Extract the (x, y) coordinate from the center of the cell holding the provided text.  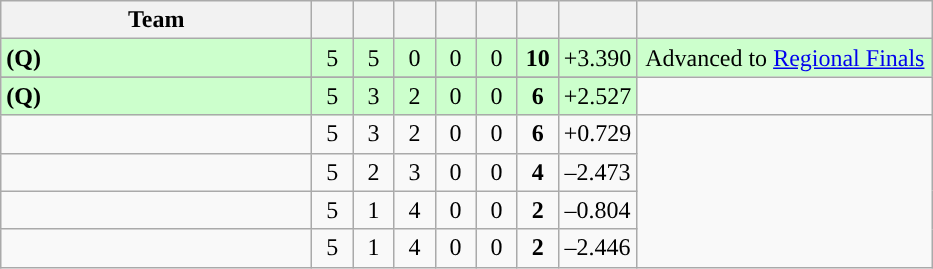
+2.527 (598, 96)
10 (538, 58)
+0.729 (598, 134)
–2.446 (598, 248)
Advanced to Regional Finals (785, 58)
–0.804 (598, 210)
Team (156, 20)
–2.473 (598, 172)
+3.390 (598, 58)
